From the cell containing the given text, extract its center point as (x, y) coordinate. 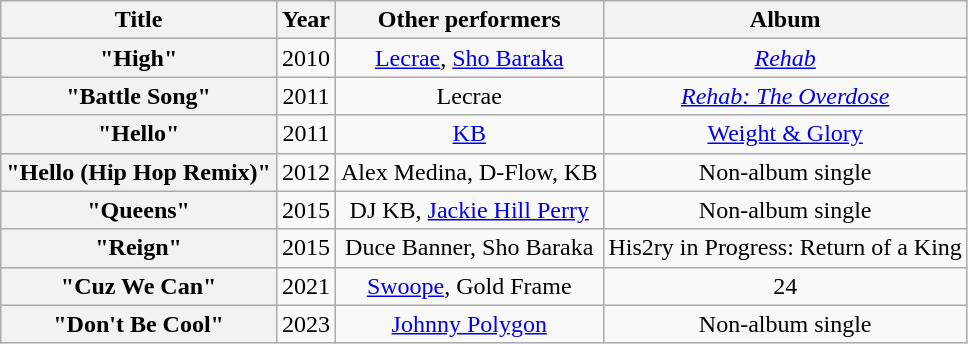
Other performers (470, 20)
Duce Banner, Sho Baraka (470, 248)
Year (306, 20)
"Cuz We Can" (139, 286)
"High" (139, 58)
"Hello" (139, 134)
"Don't Be Cool" (139, 324)
Album (785, 20)
Title (139, 20)
"Battle Song" (139, 96)
2012 (306, 172)
2021 (306, 286)
Lecrae (470, 96)
His2ry in Progress: Return of a King (785, 248)
"Hello (Hip Hop Remix)" (139, 172)
DJ KB, Jackie Hill Perry (470, 210)
2023 (306, 324)
Weight & Glory (785, 134)
24 (785, 286)
Rehab (785, 58)
KB (470, 134)
Lecrae, Sho Baraka (470, 58)
"Reign" (139, 248)
Rehab: The Overdose (785, 96)
2010 (306, 58)
"Queens" (139, 210)
Alex Medina, D-Flow, KB (470, 172)
Johnny Polygon (470, 324)
Swoope, Gold Frame (470, 286)
